Output the [X, Y] coordinate of the center of the cell containing the given text.  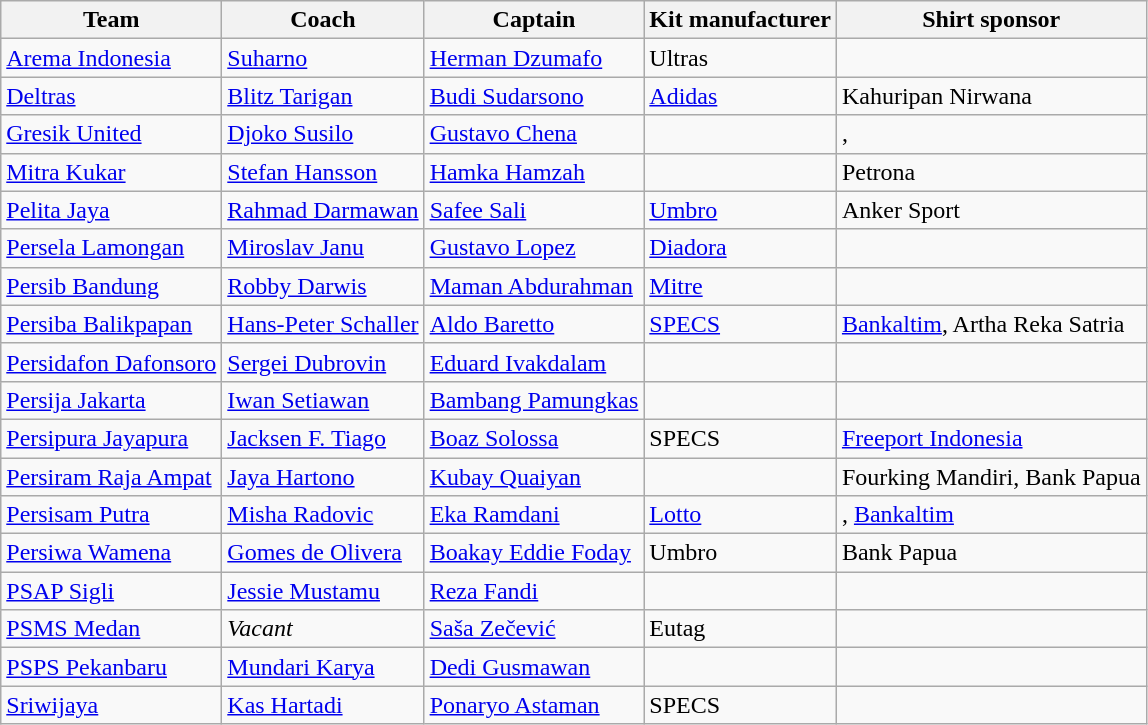
Persija Jakarta [112, 400]
Captain [534, 20]
Bank Papua [991, 553]
Reza Fandi [534, 591]
Robby Darwis [323, 286]
Saša Zečević [534, 629]
Aldo Baretto [534, 324]
Mitre [740, 286]
Misha Radovic [323, 515]
Eutag [740, 629]
PSMS Medan [112, 629]
Coach [323, 20]
Ponaryo Astaman [534, 705]
Ultras [740, 58]
Team [112, 20]
Gomes de Olivera [323, 553]
Deltras [112, 96]
Kahuripan Nirwana [991, 96]
Persib Bandung [112, 286]
Anker Sport [991, 210]
Miroslav Janu [323, 248]
Lotto [740, 515]
Eka Ramdani [534, 515]
Dedi Gusmawan [534, 667]
, Bankaltim [991, 515]
Diadora [740, 248]
Eduard Ivakdalam [534, 362]
Mitra Kukar [112, 172]
Suharno [323, 58]
Hamka Hamzah [534, 172]
, [991, 134]
Jessie Mustamu [323, 591]
Persiba Balikpapan [112, 324]
Vacant [323, 629]
PSAP Sigli [112, 591]
Jaya Hartono [323, 477]
Mundari Karya [323, 667]
Iwan Setiawan [323, 400]
Persisam Putra [112, 515]
Bambang Pamungkas [534, 400]
PSPS Pekanbaru [112, 667]
Petrona [991, 172]
Rahmad Darmawan [323, 210]
Kubay Quaiyan [534, 477]
Stefan Hansson [323, 172]
Sergei Dubrovin [323, 362]
Djoko Susilo [323, 134]
Persela Lamongan [112, 248]
Freeport Indonesia [991, 438]
Persiwa Wamena [112, 553]
Jacksen F. Tiago [323, 438]
Bankaltim, Artha Reka Satria [991, 324]
Blitz Tarigan [323, 96]
Shirt sponsor [991, 20]
Safee Sali [534, 210]
Pelita Jaya [112, 210]
Budi Sudarsono [534, 96]
Sriwijaya [112, 705]
Hans-Peter Schaller [323, 324]
Maman Abdurahman [534, 286]
Arema Indonesia [112, 58]
Kas Hartadi [323, 705]
Adidas [740, 96]
Kit manufacturer [740, 20]
Persipura Jayapura [112, 438]
Boaz Solossa [534, 438]
Herman Dzumafo [534, 58]
Persiram Raja Ampat [112, 477]
Gresik United [112, 134]
Persidafon Dafonsoro [112, 362]
Boakay Eddie Foday [534, 553]
Gustavo Chena [534, 134]
Gustavo Lopez [534, 248]
Fourking Mandiri, Bank Papua [991, 477]
